Determine the [x, y] coordinate at the center of the cell enclosing the given text.  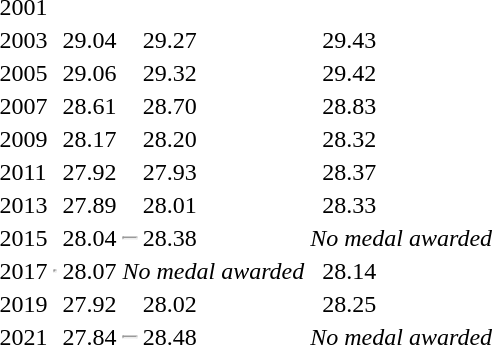
29.27 [223, 40]
28.07 [90, 271]
28.17 [90, 139]
29.32 [223, 73]
28.04 [90, 238]
28.02 [223, 304]
28.20 [223, 139]
27.89 [90, 205]
29.06 [90, 73]
28.38 [223, 238]
28.70 [223, 106]
28.01 [223, 205]
No medal awarded [214, 271]
29.04 [90, 40]
28.61 [90, 106]
27.93 [223, 172]
